Capture the cell that displays the provided text and extract its (x, y) central coordinate. 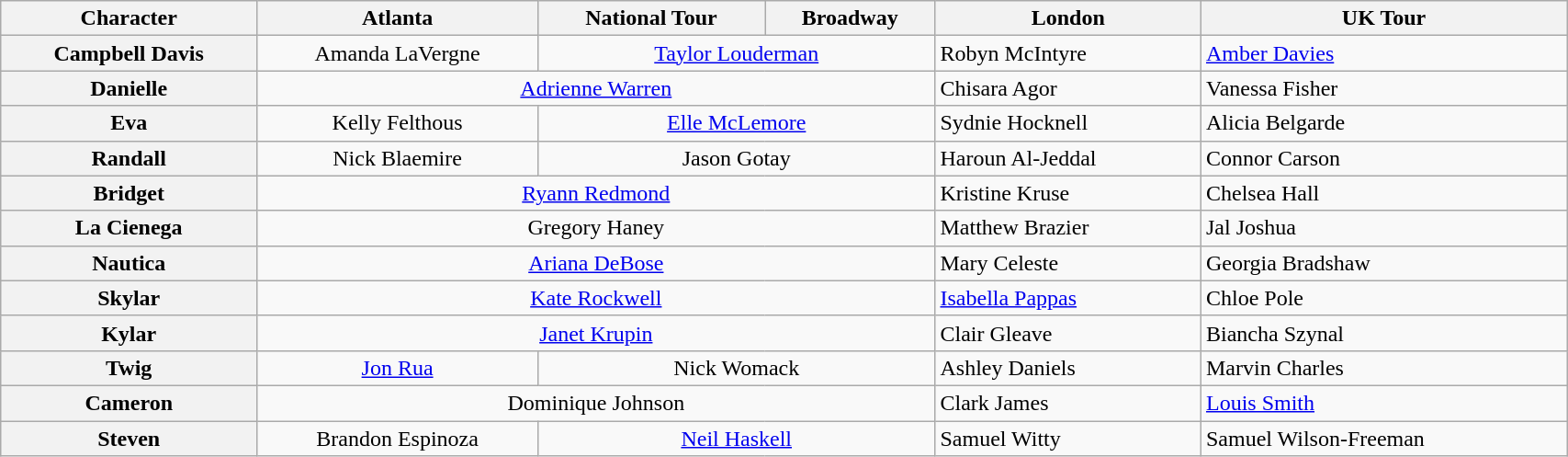
Sydnie Hocknell (1068, 123)
Vanessa Fisher (1383, 88)
Clair Gleave (1068, 333)
Atlanta (398, 18)
Chelsea Hall (1383, 193)
Steven (129, 439)
Janet Krupin (596, 333)
Nick Womack (736, 368)
Nautica (129, 263)
Chisara Agor (1068, 88)
Jon Rua (398, 368)
UK Tour (1383, 18)
Nick Blaemire (398, 158)
Connor Carson (1383, 158)
La Cienega (129, 228)
Matthew Brazier (1068, 228)
Jal Joshua (1383, 228)
Character (129, 18)
Amber Davies (1383, 53)
Marvin Charles (1383, 368)
Cameron (129, 403)
Taylor Louderman (736, 53)
Isabella Pappas (1068, 298)
Jason Gotay (736, 158)
Randall (129, 158)
Gregory Haney (596, 228)
Skylar (129, 298)
Samuel Wilson-Freeman (1383, 439)
Elle McLemore (736, 123)
Alicia Belgarde (1383, 123)
Chloe Pole (1383, 298)
Ashley Daniels (1068, 368)
Eva (129, 123)
Campbell Davis (129, 53)
Kate Rockwell (596, 298)
Ryann Redmond (596, 193)
Danielle (129, 88)
Kylar (129, 333)
Biancha Szynal (1383, 333)
National Tour (650, 18)
Mary Celeste (1068, 263)
Dominique Johnson (596, 403)
Neil Haskell (736, 439)
Brandon Espinoza (398, 439)
Robyn McIntyre (1068, 53)
Amanda LaVergne (398, 53)
Clark James (1068, 403)
Bridget (129, 193)
Ariana DeBose (596, 263)
Broadway (849, 18)
Haroun Al-Jeddal (1068, 158)
Georgia Bradshaw (1383, 263)
Kristine Kruse (1068, 193)
Louis Smith (1383, 403)
Twig (129, 368)
Kelly Felthous (398, 123)
London (1068, 18)
Samuel Witty (1068, 439)
Adrienne Warren (596, 88)
